Search for the cell housing the specified text and yield its (x, y) center coordinate. 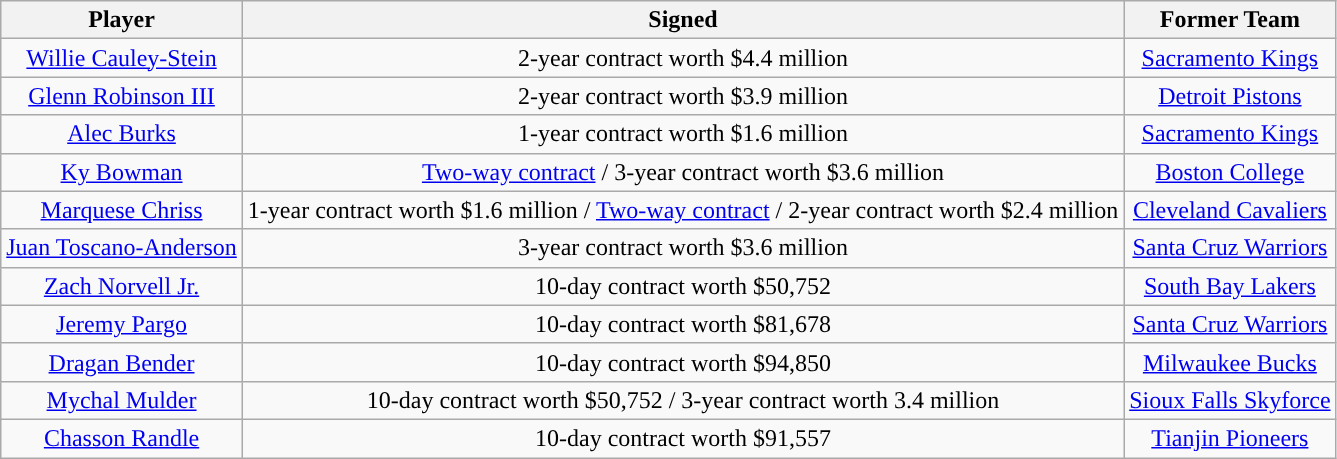
Player (122, 20)
Sioux Falls Skyforce (1230, 400)
1-year contract worth $1.6 million / Two-way contract / 2-year contract worth $2.4 million (682, 210)
10-day contract worth $94,850 (682, 362)
Tianjin Pioneers (1230, 438)
Boston College (1230, 172)
1-year contract worth $1.6 million (682, 134)
Milwaukee Bucks (1230, 362)
Marquese Chriss (122, 210)
Zach Norvell Jr. (122, 286)
10-day contract worth $50,752 / 3-year contract worth 3.4 million (682, 400)
Two-way contract / 3-year contract worth $3.6 million (682, 172)
10-day contract worth $91,557 (682, 438)
Willie Cauley-Stein (122, 58)
10-day contract worth $81,678 (682, 324)
Juan Toscano-Anderson (122, 248)
Chasson Randle (122, 438)
Alec Burks (122, 134)
Glenn Robinson III (122, 96)
South Bay Lakers (1230, 286)
3-year contract worth $3.6 million (682, 248)
Cleveland Cavaliers (1230, 210)
Mychal Mulder (122, 400)
Detroit Pistons (1230, 96)
2-year contract worth $3.9 million (682, 96)
Former Team (1230, 20)
10-day contract worth $50,752 (682, 286)
Dragan Bender (122, 362)
Signed (682, 20)
Jeremy Pargo (122, 324)
2-year contract worth $4.4 million (682, 58)
Ky Bowman (122, 172)
